Detect which cell encompasses the target text, then output its [x, y] center coordinate. 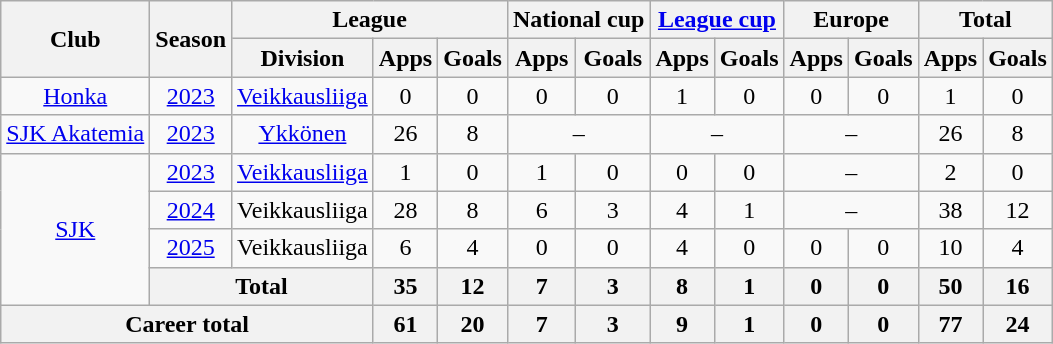
Honka [76, 96]
National cup [578, 20]
38 [950, 210]
2025 [191, 248]
SJK [76, 229]
24 [1018, 324]
28 [405, 210]
20 [473, 324]
16 [1018, 286]
35 [405, 286]
2 [950, 172]
Division [303, 58]
League [370, 20]
Club [76, 39]
Europe [851, 20]
9 [682, 324]
Career total [188, 324]
Season [191, 39]
77 [950, 324]
League cup [717, 20]
10 [950, 248]
2024 [191, 210]
61 [405, 324]
50 [950, 286]
Ykkönen [303, 134]
SJK Akatemia [76, 134]
